Capture the cell that displays the provided text and extract its (x, y) central coordinate. 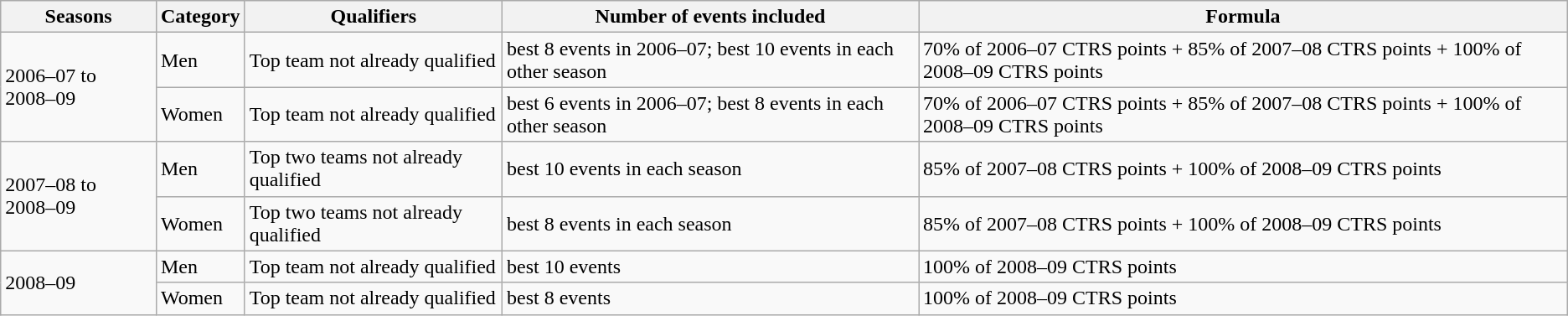
best 6 events in 2006–07; best 8 events in each other season (710, 114)
Seasons (79, 17)
best 8 events (710, 298)
best 8 events in 2006–07; best 10 events in each other season (710, 60)
Formula (1243, 17)
2006–07 to 2008–09 (79, 87)
2008–09 (79, 282)
best 10 events in each season (710, 169)
2007–08 to 2008–09 (79, 196)
Number of events included (710, 17)
Category (200, 17)
Qualifiers (374, 17)
best 10 events (710, 267)
best 8 events in each season (710, 223)
